Find where the given text appears and provide that cell's center as (X, Y) coordinate. 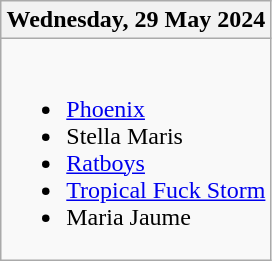
Wednesday, 29 May 2024 (136, 20)
PhoenixStella MarisRatboysTropical Fuck StormMaria Jaume (136, 150)
